Pinpoint the cell where the given text exists, returning its [X, Y] midpoint coordinate. 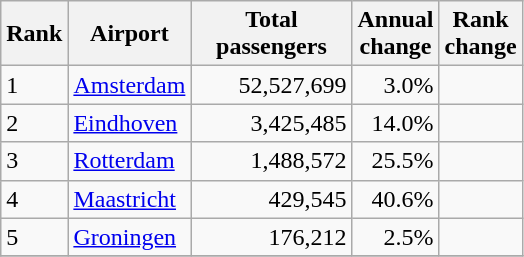
429,545 [272, 199]
Annualchange [396, 34]
3,425,485 [272, 123]
1,488,572 [272, 161]
2 [34, 123]
Rank [34, 34]
Airport [130, 34]
25.5% [396, 161]
Rotterdam [130, 161]
Groningen [130, 237]
Amsterdam [130, 85]
40.6% [396, 199]
Maastricht [130, 199]
2.5% [396, 237]
3.0% [396, 85]
5 [34, 237]
176,212 [272, 237]
Totalpassengers [272, 34]
14.0% [396, 123]
1 [34, 85]
Rankchange [480, 34]
Eindhoven [130, 123]
52,527,699 [272, 85]
3 [34, 161]
4 [34, 199]
